Determine the (X, Y) coordinate at the center of the cell enclosing the given text.  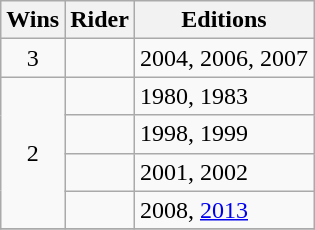
2 (33, 153)
Rider (100, 20)
Wins (33, 20)
2001, 2002 (224, 172)
3 (33, 58)
1998, 1999 (224, 134)
Editions (224, 20)
2004, 2006, 2007 (224, 58)
1980, 1983 (224, 96)
2008, 2013 (224, 210)
